Identify which cell holds the provided text, then report its [X, Y] central coordinate. 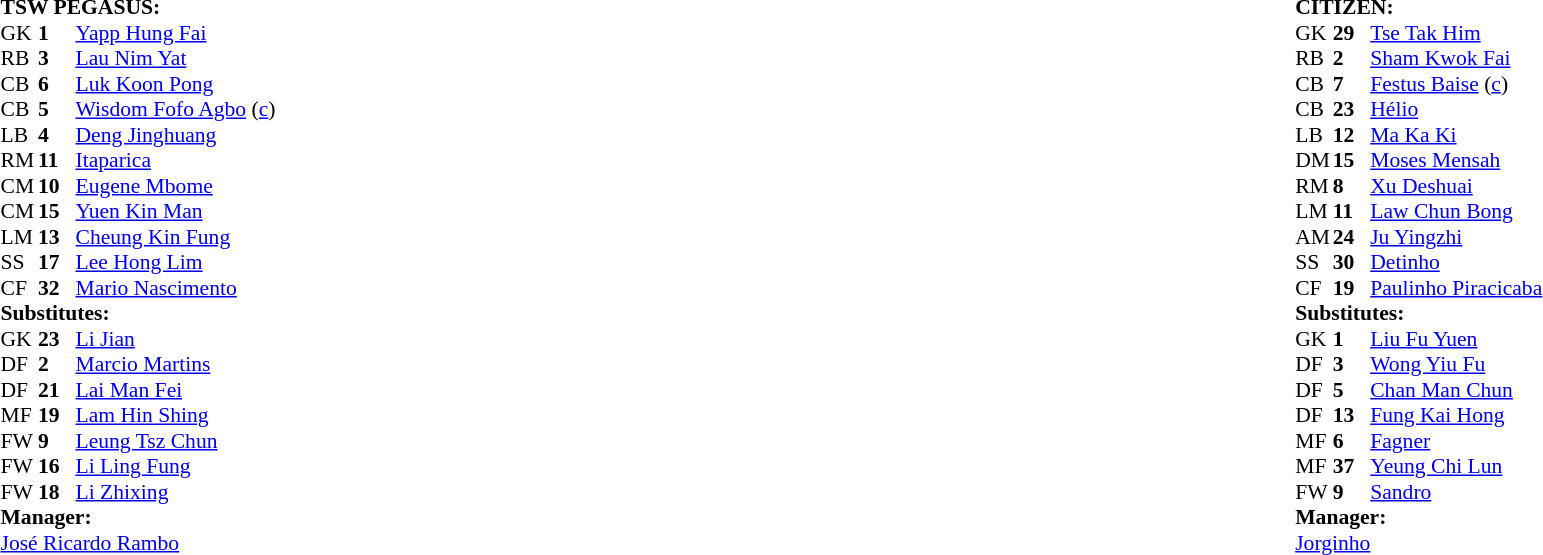
Festus Baise (c) [1456, 84]
Yapp Hung Fai [176, 33]
Wisdom Fofo Agbo (c) [176, 109]
Wong Yiu Fu [1456, 365]
Moses Mensah [1456, 161]
Lam Hin Shing [176, 415]
DM [1314, 161]
Hélio [1456, 109]
Marcio Martins [176, 365]
Yuen Kin Man [176, 211]
Deng Jinghuang [176, 135]
24 [1352, 237]
Lai Man Fei [176, 390]
Li Jian [176, 339]
Lau Nim Yat [176, 59]
Fung Kai Hong [1456, 415]
AM [1314, 237]
Li Ling Fung [176, 467]
10 [57, 186]
Luk Koon Pong [176, 84]
29 [1352, 33]
21 [57, 390]
Xu Deshuai [1456, 186]
Cheung Kin Fung [176, 237]
Tse Tak Him [1456, 33]
Sham Kwok Fai [1456, 59]
37 [1352, 467]
Yeung Chi Lun [1456, 467]
Itaparica [176, 161]
18 [57, 492]
Chan Man Chun [1456, 390]
Lee Hong Lim [176, 263]
12 [1352, 135]
Li Zhixing [176, 492]
7 [1352, 84]
Detinho [1456, 263]
Ju Yingzhi [1456, 237]
Fagner [1456, 441]
30 [1352, 263]
Law Chun Bong [1456, 211]
4 [57, 135]
Ma Ka Ki [1456, 135]
Paulinho Piracicaba [1456, 288]
Liu Fu Yuen [1456, 339]
32 [57, 288]
17 [57, 263]
Sandro [1456, 492]
16 [57, 467]
Mario Nascimento [176, 288]
Leung Tsz Chun [176, 441]
8 [1352, 186]
Eugene Mbome [176, 186]
